Search for the cell housing the specified text and yield its (X, Y) center coordinate. 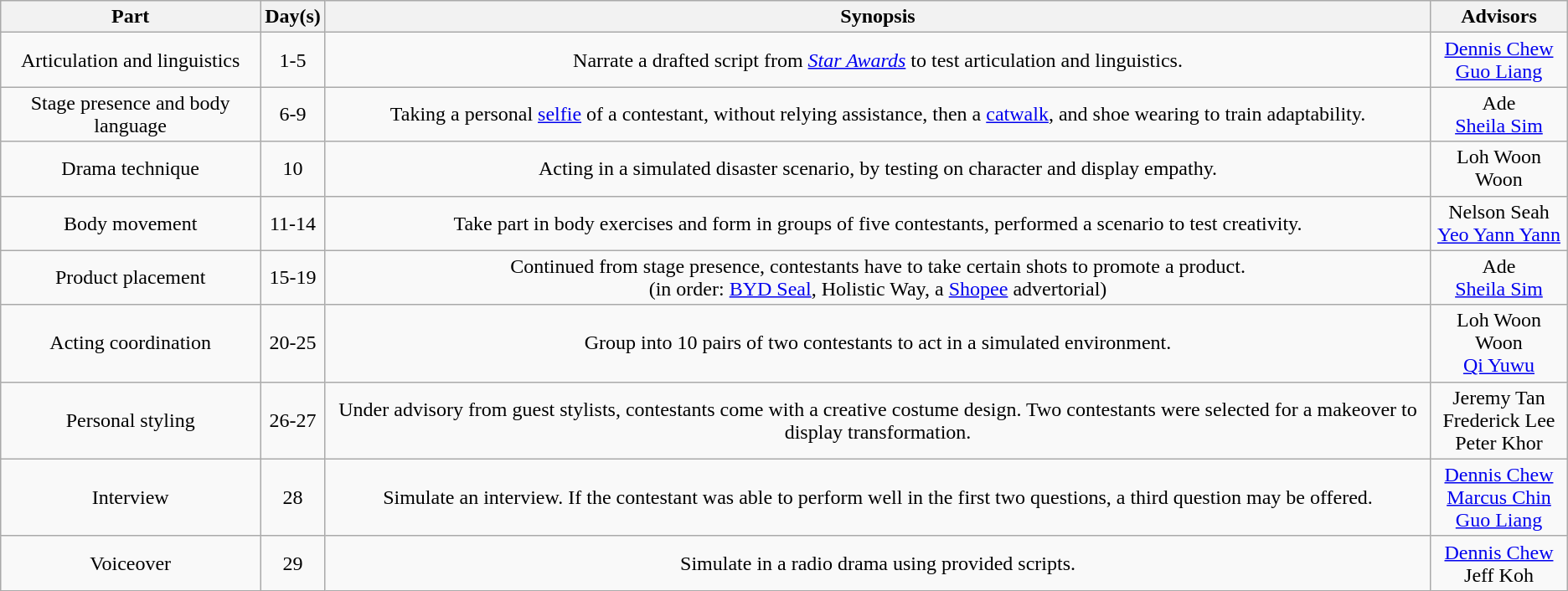
Part (131, 17)
Dennis ChewGuo Liang (1499, 60)
Taking a personal selfie of a contestant, without relying assistance, then a catwalk, and shoe wearing to train adaptability. (878, 114)
Nelson SeahYeo Yann Yann (1499, 223)
29 (293, 563)
Interview (131, 497)
Dennis ChewMarcus ChinGuo Liang (1499, 497)
Group into 10 pairs of two contestants to act in a simulated environment. (878, 343)
Voiceover (131, 563)
Loh Woon WoonQi Yuwu (1499, 343)
Narrate a drafted script from Star Awards to test articulation and linguistics. (878, 60)
Loh Woon Woon (1499, 169)
Acting in a simulated disaster scenario, by testing on character and display empathy. (878, 169)
Dennis ChewJeff Koh (1499, 563)
Personal styling (131, 420)
Acting coordination (131, 343)
6-9 (293, 114)
20-25 (293, 343)
Articulation and linguistics (131, 60)
Jeremy TanFrederick LeePeter Khor (1499, 420)
Advisors (1499, 17)
28 (293, 497)
1-5 (293, 60)
15-19 (293, 278)
11-14 (293, 223)
10 (293, 169)
Synopsis (878, 17)
26-27 (293, 420)
Take part in body exercises and form in groups of five contestants, performed a scenario to test creativity. (878, 223)
Body movement (131, 223)
Simulate in a radio drama using provided scripts. (878, 563)
Simulate an interview. If the contestant was able to perform well in the first two questions, a third question may be offered. (878, 497)
Continued from stage presence, contestants have to take certain shots to promote a product.(in order: BYD Seal, Holistic Way, a Shopee advertorial) (878, 278)
Day(s) (293, 17)
Drama technique (131, 169)
Stage presence and body language (131, 114)
Product placement (131, 278)
